Locate the cell with the specified text and output its [x, y] center coordinate. 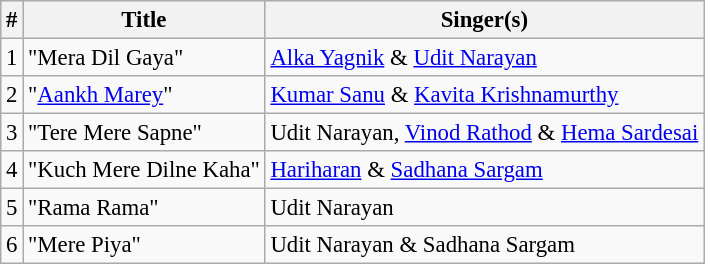
2 [12, 95]
4 [12, 170]
Title [144, 20]
Hariharan & Sadhana Sargam [484, 170]
Singer(s) [484, 20]
"Mera Dil Gaya" [144, 58]
Udit Narayan [484, 208]
Kumar Sanu & Kavita Krishnamurthy [484, 95]
1 [12, 58]
"Mere Piya" [144, 245]
"Kuch Mere Dilne Kaha" [144, 170]
3 [12, 133]
"Rama Rama" [144, 208]
Udit Narayan & Sadhana Sargam [484, 245]
"Tere Mere Sapne" [144, 133]
5 [12, 208]
6 [12, 245]
"Aankh Marey" [144, 95]
Udit Narayan, Vinod Rathod & Hema Sardesai [484, 133]
# [12, 20]
Alka Yagnik & Udit Narayan [484, 58]
